Return the [X, Y] coordinate for the center point of the cell that contains the specified text.  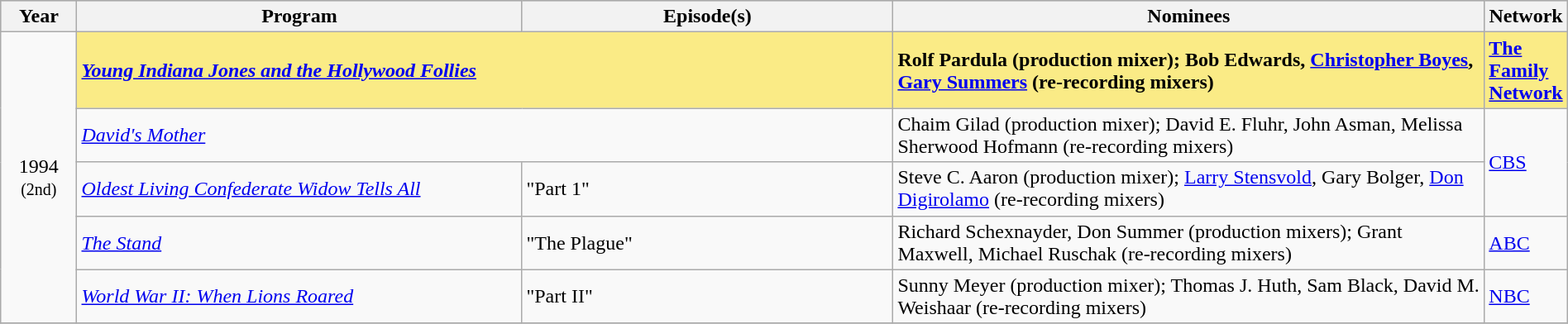
NBC [1526, 296]
Steve C. Aaron (production mixer); Larry Stensvold, Gary Bolger, Don Digirolamo (re-recording mixers) [1189, 188]
Episode(s) [708, 17]
Chaim Gilad (production mixer); David E. Fluhr, John Asman, Melissa Sherwood Hofmann (re-recording mixers) [1189, 136]
Year [39, 17]
CBS [1526, 162]
Nominees [1189, 17]
The Stand [299, 243]
David's Mother [485, 136]
Sunny Meyer (production mixer); Thomas J. Huth, Sam Black, David M. Weishaar (re-recording mixers) [1189, 296]
Program [299, 17]
ABC [1526, 243]
Richard Schexnayder, Don Summer (production mixers); Grant Maxwell, Michael Ruschak (re-recording mixers) [1189, 243]
"Part 1" [708, 188]
"Part II" [708, 296]
1994 (2nd) [39, 178]
Young Indiana Jones and the Hollywood Follies [485, 70]
World War II: When Lions Roared [299, 296]
Rolf Pardula (production mixer); Bob Edwards, Christopher Boyes, Gary Summers (re-recording mixers) [1189, 70]
"The Plague" [708, 243]
Network [1526, 17]
Oldest Living Confederate Widow Tells All [299, 188]
The Family Network [1526, 70]
